Search for the cell housing the specified text and yield its [x, y] center coordinate. 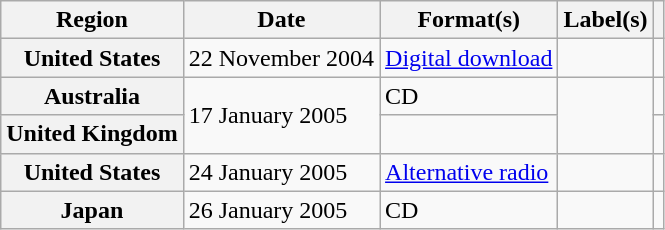
Format(s) [469, 20]
26 January 2005 [281, 210]
Alternative radio [469, 172]
Japan [92, 210]
24 January 2005 [281, 172]
Australia [92, 96]
Region [92, 20]
Digital download [469, 58]
Date [281, 20]
17 January 2005 [281, 115]
United Kingdom [92, 134]
Label(s) [606, 20]
22 November 2004 [281, 58]
